Search for the cell housing the specified text and yield its [x, y] center coordinate. 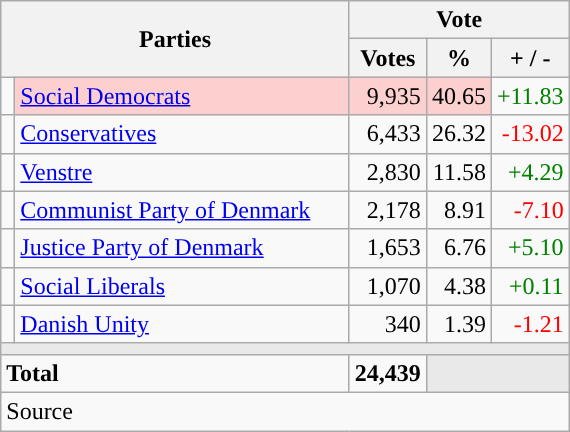
1,070 [388, 286]
Parties [176, 39]
24,439 [388, 373]
-13.02 [530, 134]
26.32 [458, 134]
Conservatives [182, 134]
6.76 [458, 248]
340 [388, 324]
Danish Unity [182, 324]
Social Liberals [182, 286]
+ / - [530, 58]
Source [285, 411]
-1.21 [530, 324]
4.38 [458, 286]
1,653 [388, 248]
Total [176, 373]
8.91 [458, 210]
Venstre [182, 172]
-7.10 [530, 210]
Vote [459, 20]
Communist Party of Denmark [182, 210]
Votes [388, 58]
+5.10 [530, 248]
9,935 [388, 96]
Social Democrats [182, 96]
+11.83 [530, 96]
40.65 [458, 96]
+0.11 [530, 286]
11.58 [458, 172]
6,433 [388, 134]
% [458, 58]
Justice Party of Denmark [182, 248]
1.39 [458, 324]
2,178 [388, 210]
+4.29 [530, 172]
2,830 [388, 172]
